Locate the cell with the specified text and output its (x, y) center coordinate. 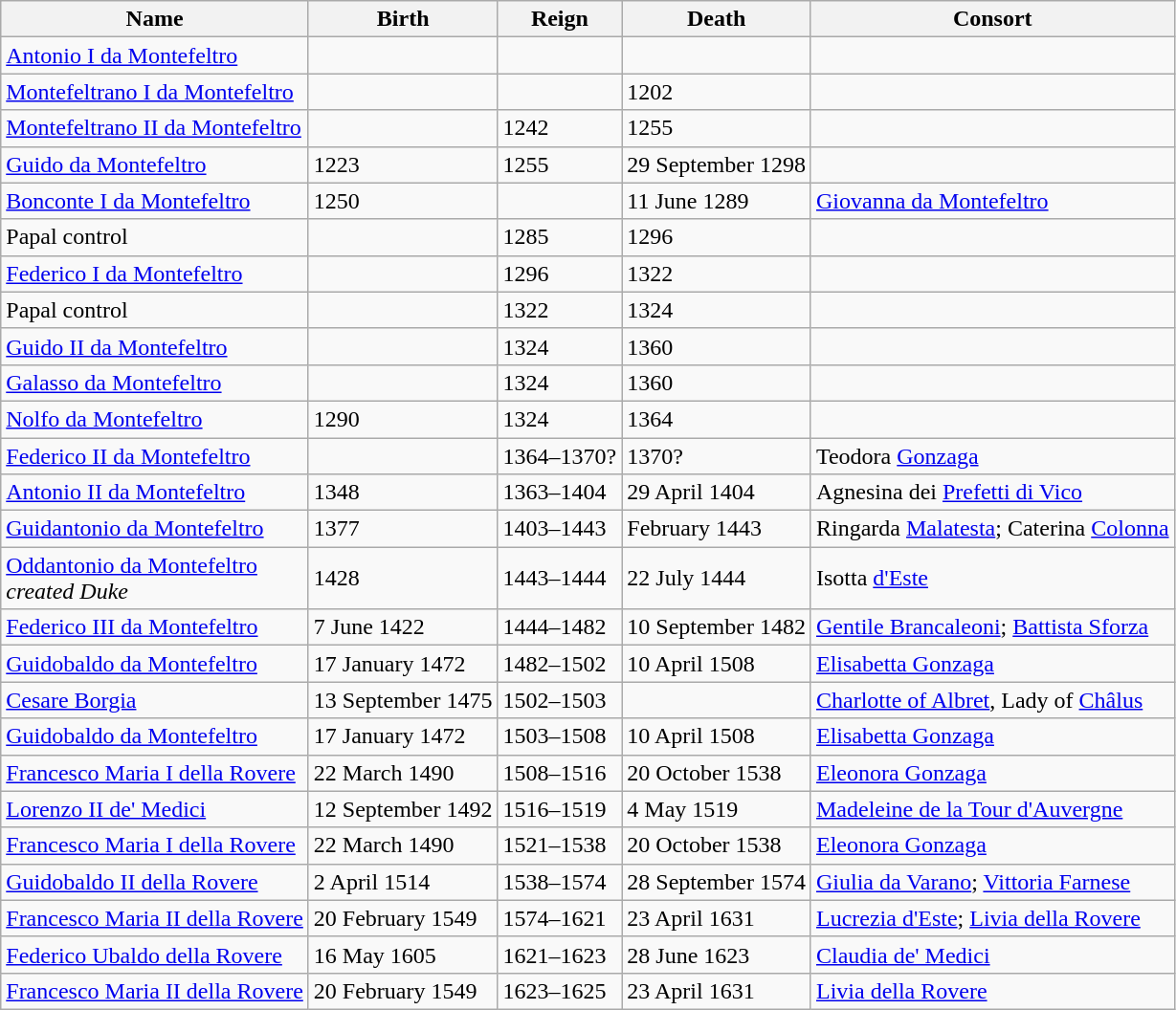
Giovanna da Montefeltro (992, 201)
Gentile Brancaleoni; Battista Sforza (992, 627)
1443–1444 (560, 578)
February 1443 (717, 529)
7 June 1422 (403, 627)
1363–1404 (560, 493)
1621–1623 (560, 955)
Claudia de' Medici (992, 955)
1370? (717, 456)
1250 (403, 201)
29 September 1298 (717, 165)
Ringarda Malatesta; Caterina Colonna (992, 529)
Reign (560, 19)
Charlotte of Albret, Lady of Châlus (992, 700)
Antonio I da Montefeltro (155, 55)
Cesare Borgia (155, 700)
Guidantonio da Montefeltro (155, 529)
1574–1621 (560, 918)
10 September 1482 (717, 627)
Teodora Gonzaga (992, 456)
1364–1370? (560, 456)
Name (155, 19)
1364 (717, 419)
1502–1503 (560, 700)
16 May 1605 (403, 955)
Livia della Rovere (992, 991)
Isotta d'Este (992, 578)
1223 (403, 165)
1428 (403, 578)
Bonconte I da Montefeltro (155, 201)
1503–1508 (560, 736)
1285 (560, 237)
Federico I da Montefeltro (155, 274)
2 April 1514 (403, 882)
Montefeltrano II da Montefeltro (155, 128)
1403–1443 (560, 529)
1290 (403, 419)
1623–1625 (560, 991)
Lorenzo II de' Medici (155, 809)
1242 (560, 128)
13 September 1475 (403, 700)
4 May 1519 (717, 809)
Nolfo da Montefeltro (155, 419)
1521–1538 (560, 845)
1482–1502 (560, 664)
Galasso da Montefeltro (155, 383)
1202 (717, 92)
Guidobaldo II della Rovere (155, 882)
11 June 1289 (717, 201)
Agnesina dei Prefetti di Vico (992, 493)
Death (717, 19)
Federico Ubaldo della Rovere (155, 955)
1377 (403, 529)
22 July 1444 (717, 578)
Guido II da Montefeltro (155, 346)
1538–1574 (560, 882)
Birth (403, 19)
Oddantonio da Montefeltrocreated Duke (155, 578)
Montefeltrano I da Montefeltro (155, 92)
Antonio II da Montefeltro (155, 493)
28 September 1574 (717, 882)
1348 (403, 493)
12 September 1492 (403, 809)
Giulia da Varano; Vittoria Farnese (992, 882)
Madeleine de la Tour d'Auvergne (992, 809)
Guido da Montefeltro (155, 165)
29 April 1404 (717, 493)
1444–1482 (560, 627)
28 June 1623 (717, 955)
Federico III da Montefeltro (155, 627)
1508–1516 (560, 773)
Federico II da Montefeltro (155, 456)
Lucrezia d'Este; Livia della Rovere (992, 918)
1516–1519 (560, 809)
Consort (992, 19)
